Provide the [x, y] coordinate of the cell's center where the given text is located.  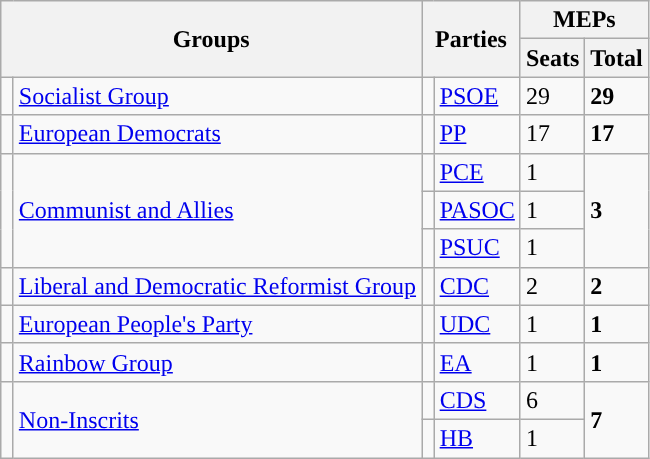
European People's Party [217, 324]
PASOC [477, 210]
Seats [552, 58]
HB [477, 438]
Non-Inscrits [217, 419]
PSUC [477, 248]
CDS [477, 400]
UDC [477, 324]
Rainbow Group [217, 362]
PCE [477, 172]
MEPs [584, 20]
7 [617, 419]
CDC [477, 286]
Parties [472, 39]
6 [552, 400]
Liberal and Democratic Reformist Group [217, 286]
EA [477, 362]
PP [477, 134]
Total [617, 58]
3 [617, 210]
PSOE [477, 96]
Communist and Allies [217, 210]
European Democrats [217, 134]
Socialist Group [217, 96]
Groups [212, 39]
